Scan for the cell matching the given text and deliver its (X, Y) coordinate at center. 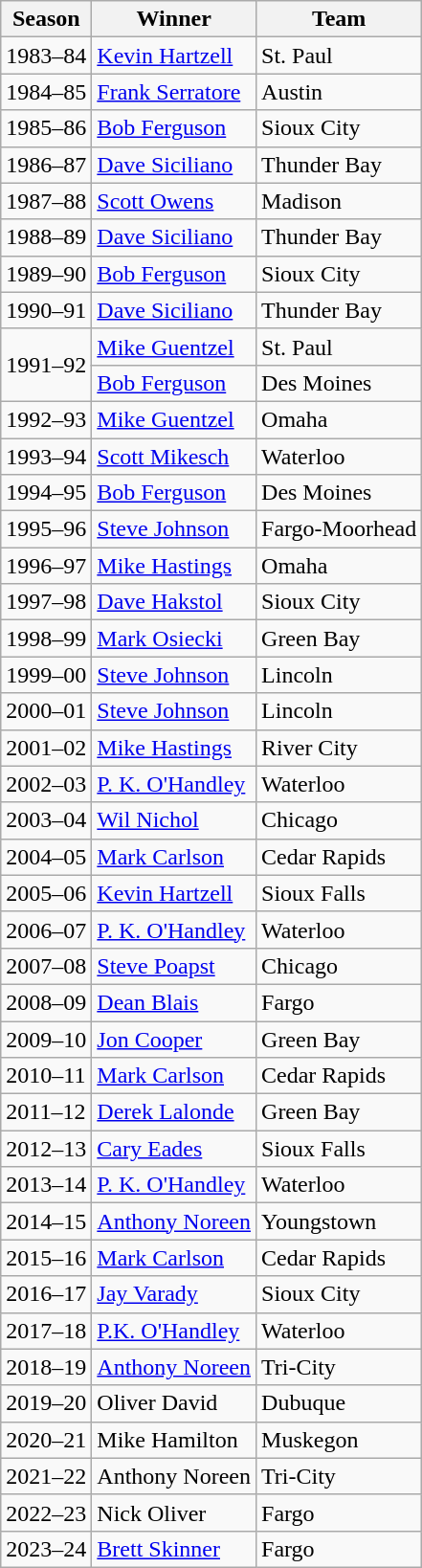
Mike Hamilton (174, 1440)
Scott Mikesch (174, 457)
2010–11 (46, 1076)
Jon Cooper (174, 1039)
1985–86 (46, 128)
1990–91 (46, 310)
Mark Osiecki (174, 638)
Team (339, 19)
2009–10 (46, 1039)
1991–92 (46, 365)
Cary Eades (174, 1149)
2015–16 (46, 1258)
2014–15 (46, 1221)
2023–24 (46, 1549)
2011–12 (46, 1112)
Youngstown (339, 1221)
Steve Poapst (174, 966)
2012–13 (46, 1149)
Scott Owens (174, 201)
Jay Varady (174, 1294)
1993–94 (46, 457)
2017–18 (46, 1331)
1989–90 (46, 274)
Dave Hakstol (174, 602)
2018–19 (46, 1367)
2006–07 (46, 930)
River City (339, 748)
2005–06 (46, 893)
1992–93 (46, 419)
2004–05 (46, 857)
2000–01 (46, 711)
2002–03 (46, 784)
Nick Oliver (174, 1512)
2019–20 (46, 1403)
1997–98 (46, 602)
2013–14 (46, 1185)
Austin (339, 92)
Madison (339, 201)
1983–84 (46, 56)
2016–17 (46, 1294)
Dubuque (339, 1403)
1994–95 (46, 493)
2022–23 (46, 1512)
P.K. O'Handley (174, 1331)
1986–87 (46, 165)
2020–21 (46, 1440)
2003–04 (46, 820)
2008–09 (46, 1002)
Wil Nichol (174, 820)
1988–89 (46, 237)
Dean Blais (174, 1002)
2021–22 (46, 1476)
1984–85 (46, 92)
Muskegon (339, 1440)
Oliver David (174, 1403)
2007–08 (46, 966)
Winner (174, 19)
1996–97 (46, 566)
1998–99 (46, 638)
2001–02 (46, 748)
Fargo-Moorhead (339, 529)
1987–88 (46, 201)
Frank Serratore (174, 92)
Derek Lalonde (174, 1112)
1999–00 (46, 675)
Season (46, 19)
Brett Skinner (174, 1549)
1995–96 (46, 529)
